From the cell containing the given text, extract its center point as (x, y) coordinate. 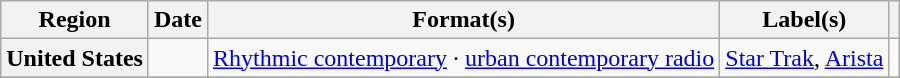
Format(s) (464, 20)
Rhythmic contemporary · urban contemporary radio (464, 58)
Label(s) (804, 20)
Date (178, 20)
Star Trak, Arista (804, 58)
United States (75, 58)
Region (75, 20)
